Detect which cell encompasses the target text, then output its [X, Y] center coordinate. 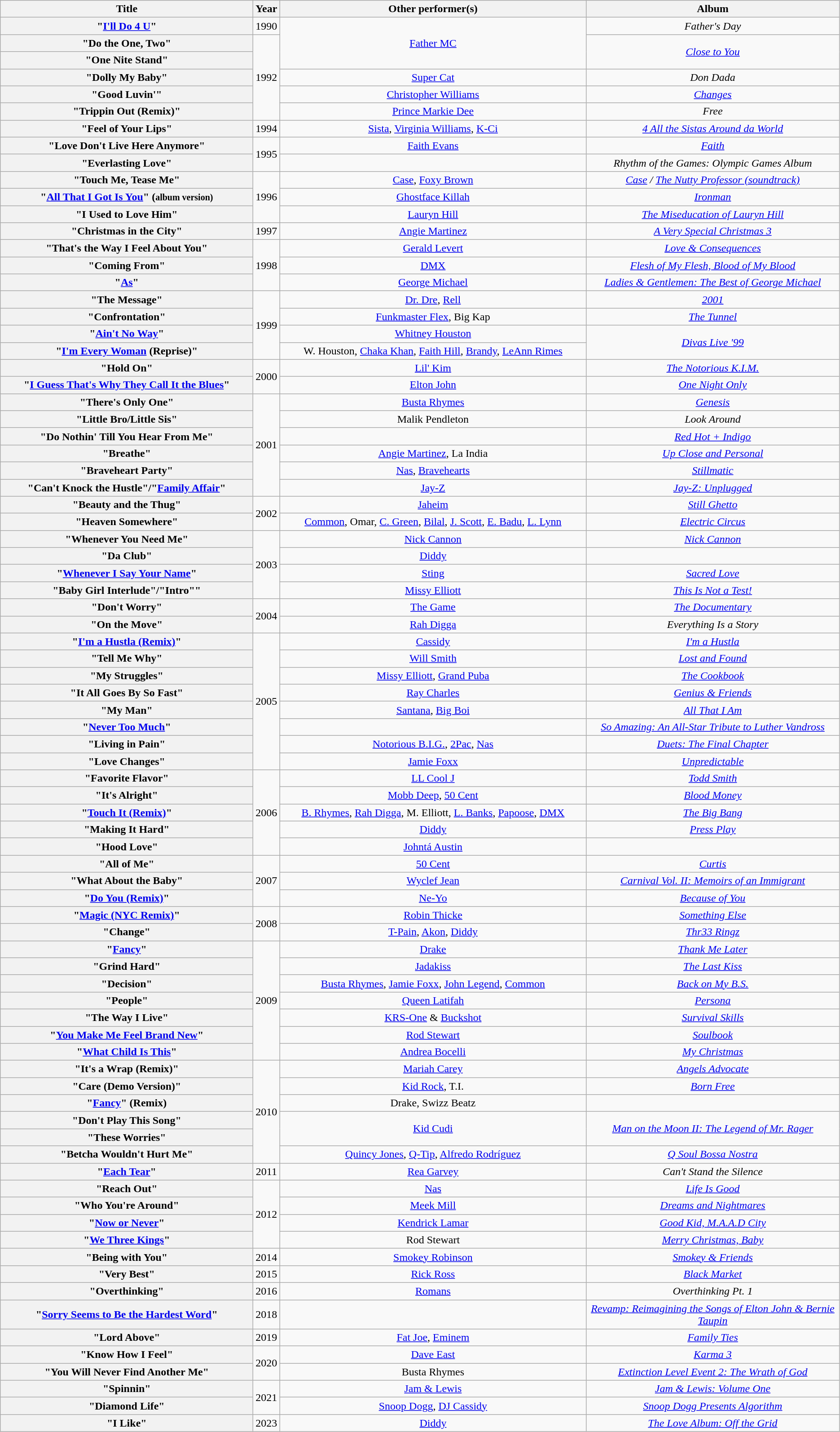
Jaheim [433, 505]
Dreams and Nightmares [713, 1206]
"Betcha Wouldn't Hurt Me" [127, 1154]
My Christmas [713, 1052]
Sista, Virginia Williams, K-Ci [433, 128]
Dr. Dre, Rell [433, 300]
Q Soul Bossa Nostra [713, 1154]
Jam & Lewis: Volume One [713, 1389]
Something Else [713, 915]
Andrea Bocelli [433, 1052]
Rah Digga [433, 624]
"I'll Do 4 U" [127, 26]
Press Play [713, 830]
1995 [267, 154]
2004 [267, 616]
Todd Smith [713, 778]
"Each Tear" [127, 1171]
1990 [267, 26]
Flesh of My Flesh, Blood of My Blood [713, 265]
"Everlasting Love" [127, 163]
Dave East [433, 1355]
"Fancy" (Remix) [127, 1103]
So Amazing: An All-Star Tribute to Luther Vandross [713, 727]
Super Cat [433, 77]
"I Used to Love Him" [127, 214]
Back on My B.S. [713, 983]
Unpredictable [713, 761]
2019 [267, 1338]
2006 [267, 813]
1994 [267, 128]
"Hood Love" [127, 847]
Jam & Lewis [433, 1389]
Drake, Swizz Beatz [433, 1103]
Still Ghetto [713, 505]
"Ain't No Way" [127, 334]
2014 [267, 1257]
"It All Goes By So Fast" [127, 693]
2012 [267, 1214]
"Christmas in the City" [127, 231]
The Miseducation of Lauryn Hill [713, 214]
"What Child Is This" [127, 1052]
"I'm a Hustla (Remix)" [127, 641]
"It's Alright" [127, 796]
Case, Foxy Brown [433, 180]
Father MC [433, 43]
"It's a Wrap (Remix)" [127, 1069]
Karma 3 [713, 1355]
"Spinnin" [127, 1389]
Divas Live '99 [713, 342]
"Dolly My Baby" [127, 77]
"Being with You" [127, 1257]
"That's the Way I Feel About You" [127, 248]
KRS-One & Buckshot [433, 1017]
Jay-Z: Unplugged [713, 487]
LL Cool J [433, 778]
"Grind Hard" [127, 966]
2007 [267, 881]
"Coming From" [127, 265]
"Trippin Out (Remix)" [127, 111]
Rhythm of the Games: Olympic Games Album [713, 163]
"Touch It (Remix)" [127, 813]
Sting [433, 573]
Don Dada [713, 77]
"These Worries" [127, 1137]
"Whenever I Say Your Name" [127, 573]
Kendrick Lamar [433, 1223]
"On the Move" [127, 624]
All That I Am [713, 710]
"I Like" [127, 1423]
One Night Only [713, 385]
"Beauty and the Thug" [127, 505]
Smokey & Friends [713, 1257]
Meek Mill [433, 1206]
Busta Rhymes, Jamie Foxx, John Legend, Common [433, 983]
Faith Evans [433, 146]
Snoop Dogg Presents Algorithm [713, 1406]
"Heaven Somewhere" [127, 522]
"Care (Demo Version)" [127, 1086]
Good Kid, M.A.A.D City [713, 1223]
Mariah Carey [433, 1069]
Close to You [713, 52]
Stillmatic [713, 470]
"My Man" [127, 710]
Man on the Moon II: The Legend of Mr. Rager [713, 1129]
Kid Rock, T.I. [433, 1086]
1992 [267, 77]
2021 [267, 1397]
"Whenever You Need Me" [127, 539]
"Living in Pain" [127, 744]
"Who You're Around" [127, 1206]
2010 [267, 1112]
Soulbook [713, 1034]
2009 [267, 1000]
Changes [713, 94]
"You Will Never Find Another Me" [127, 1372]
Rick Ross [433, 1274]
Thr33 Ringz [713, 932]
Common, Omar, C. Green, Bilal, J. Scott, E. Badu, L. Lynn [433, 522]
Gerald Levert [433, 248]
"Braveheart Party" [127, 470]
2015 [267, 1274]
Mobb Deep, 50 Cent [433, 796]
Jamie Foxx [433, 761]
"The Message" [127, 300]
Overthinking Pt. 1 [713, 1291]
"You Make Me Feel Brand New" [127, 1034]
The Last Kiss [713, 966]
George Michael [433, 283]
"Love Changes" [127, 761]
"Change" [127, 932]
"I Guess That's Why They Call It the Blues" [127, 385]
"As" [127, 283]
"Favorite Flavor" [127, 778]
Free [713, 111]
Curtis [713, 864]
"Making It Hard" [127, 830]
Lost and Found [713, 659]
Jay-Z [433, 487]
Black Market [713, 1274]
"The Way I Live" [127, 1017]
Missy Elliott [433, 590]
Whitney Houston [433, 334]
Can't Stand the Silence [713, 1171]
"Sorry Seems to Be the Hardest Word" [127, 1314]
"There's Only One" [127, 402]
Angie Martinez [433, 231]
"Baby Girl Interlude"/"Intro"" [127, 590]
The Documentary [713, 607]
Santana, Big Boi [433, 710]
Up Close and Personal [713, 453]
Ghostface Killah [433, 197]
"Don't Play This Song" [127, 1120]
Other performer(s) [433, 9]
"Decision" [127, 983]
Rea Garvey [433, 1171]
Family Ties [713, 1338]
"Diamond Life" [127, 1406]
Everything Is a Story [713, 624]
The Cookbook [713, 676]
Romans [433, 1291]
"We Three Kings" [127, 1240]
Carnival Vol. II: Memoirs of an Immigrant [713, 881]
Kid Cudi [433, 1129]
Will Smith [433, 659]
Cassidy [433, 641]
"Do Nothin' Till You Hear From Me" [127, 436]
Ironman [713, 197]
Father's Day [713, 26]
I'm a Hustla [713, 641]
Blood Money [713, 796]
Duets: The Final Chapter [713, 744]
2016 [267, 1291]
Queen Latifah [433, 1000]
Ladies & Gentlemen: The Best of George Michael [713, 283]
1999 [267, 325]
Case / The Nutty Professor (soundtrack) [713, 180]
Funkmaster Flex, Big Kap [433, 317]
Album [713, 9]
2005 [267, 701]
Christopher Williams [433, 94]
1996 [267, 197]
Nas [433, 1189]
Ne-Yo [433, 898]
2008 [267, 924]
Survival Skills [713, 1017]
Quincy Jones, Q-Tip, Alfredo Rodríguez [433, 1154]
Johntá Austin [433, 847]
Smokey Robinson [433, 1257]
Elton John [433, 385]
Love & Consequences [713, 248]
The Big Bang [713, 813]
The Tunnel [713, 317]
Persona [713, 1000]
T-Pain, Akon, Diddy [433, 932]
"Overthinking" [127, 1291]
"Do the One, Two" [127, 43]
The Love Album: Off the Grid [713, 1423]
Look Around [713, 419]
1997 [267, 231]
Nas, Bravehearts [433, 470]
"Little Bro/Little Sis" [127, 419]
Lauryn Hill [433, 214]
"Very Best" [127, 1274]
4 All the Sistas Around da World [713, 128]
"Fancy" [127, 949]
Merry Christmas, Baby [713, 1240]
DMX [433, 265]
"Da Club" [127, 556]
"My Struggles" [127, 676]
"Breathe" [127, 453]
Genius & Friends [713, 693]
"Don't Worry" [127, 607]
"Now or Never" [127, 1223]
"Reach Out" [127, 1189]
The Notorious K.I.M. [713, 368]
50 Cent [433, 864]
2002 [267, 513]
Malik Pendleton [433, 419]
"Touch Me, Tease Me" [127, 180]
Electric Circus [713, 522]
Red Hot + Indigo [713, 436]
Drake [433, 949]
2023 [267, 1423]
Thank Me Later [713, 949]
"Good Luvin'" [127, 94]
Angels Advocate [713, 1069]
"Tell Me Why" [127, 659]
"Confrontation" [127, 317]
"Love Don't Live Here Anymore" [127, 146]
B. Rhymes, Rah Digga, M. Elliott, L. Banks, Papoose, DMX [433, 813]
W. Houston, Chaka Khan, Faith Hill, Brandy, LeAnn Rimes [433, 351]
"Hold On" [127, 368]
Angie Martinez, La India [433, 453]
Missy Elliott, Grand Puba [433, 676]
Wyclef Jean [433, 881]
Notorious B.I.G., 2Pac, Nas [433, 744]
"I'm Every Woman (Reprise)" [127, 351]
A Very Special Christmas 3 [713, 231]
Prince Markie Dee [433, 111]
Born Free [713, 1086]
Lil' Kim [433, 368]
2020 [267, 1363]
"Lord Above" [127, 1338]
Fat Joe, Eminem [433, 1338]
Ray Charles [433, 693]
"Feel of Your Lips" [127, 128]
"Can't Knock the Hustle"/"Family Affair" [127, 487]
"One Nite Stand" [127, 60]
Sacred Love [713, 573]
Revamp: Reimagining the Songs of Elton John & Bernie Taupin [713, 1314]
"All of Me" [127, 864]
Jadakiss [433, 966]
Robin Thicke [433, 915]
"Magic (NYC Remix)" [127, 915]
2000 [267, 376]
Snoop Dogg, DJ Cassidy [433, 1406]
Because of You [713, 898]
Life Is Good [713, 1189]
The Game [433, 607]
Year [267, 9]
"Do You (Remix)" [127, 898]
Extinction Level Event 2: The Wrath of God [713, 1372]
Title [127, 9]
2003 [267, 565]
"People" [127, 1000]
Faith [713, 146]
"What About the Baby" [127, 881]
2011 [267, 1171]
"Never Too Much" [127, 727]
1998 [267, 265]
"Know How I Feel" [127, 1355]
Genesis [713, 402]
This Is Not a Test! [713, 590]
2018 [267, 1314]
"All That I Got Is You" (album version) [127, 197]
